Pinpoint the cell where the given text exists, returning its [X, Y] midpoint coordinate. 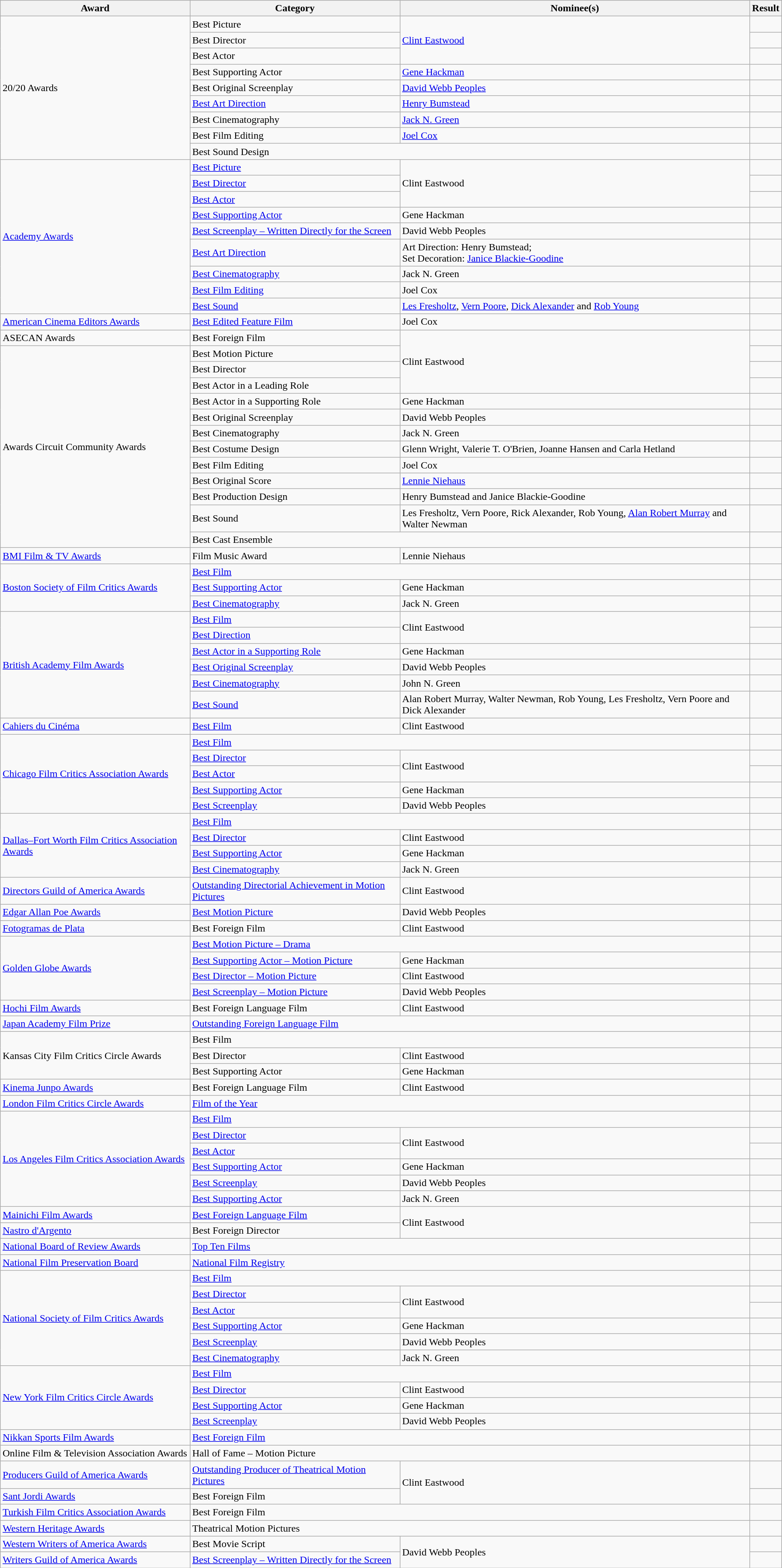
Writers Guild of America Awards [95, 1560]
Hall of Fame – Motion Picture [470, 1453]
Hochi Film Awards [95, 1008]
Henry Bumstead and Janice Blackie-Goodine [575, 497]
Best Motion Picture – Drama [470, 944]
National Film Registry [470, 1263]
Fotogramas de Plata [95, 928]
Best Original Score [295, 481]
Result [766, 8]
Best Edited Feature Film [295, 322]
Les Fresholtz, Vern Poore, Dick Alexander and Rob Young [575, 306]
Best Sound Design [470, 151]
Chicago Film Critics Association Awards [95, 774]
Award [95, 8]
Mainichi Film Awards [95, 1214]
ASECAN Awards [95, 338]
Directors Guild of America Awards [95, 891]
Best Actor in a Leading Role [295, 385]
New York Film Critics Circle Awards [95, 1397]
Best Production Design [295, 497]
Theatrical Motion Pictures [470, 1528]
Online Film & Television Association Awards [95, 1453]
Dallas–Fort Worth Film Critics Association Awards [95, 845]
Outstanding Directorial Achievement in Motion Pictures [295, 891]
Best Foreign Director [295, 1230]
Film Music Award [295, 556]
20/20 Awards [95, 88]
Kinema Junpo Awards [95, 1087]
Best Director – Motion Picture [295, 976]
Outstanding Producer of Theatrical Motion Pictures [295, 1474]
BMI Film & TV Awards [95, 556]
Nikkan Sports Film Awards [95, 1437]
Glenn Wright, Valerie T. O'Brien, Joanne Hansen and Carla Hetland [575, 449]
Outstanding Foreign Language Film [470, 1024]
National Film Preservation Board [95, 1263]
Sant Jordi Awards [95, 1496]
Best Cast Ensemble [470, 540]
Best Movie Script [295, 1544]
Les Fresholtz, Vern Poore, Rick Alexander, Rob Young, Alan Robert Murray and Walter Newman [575, 518]
Best Direction [295, 635]
Boston Society of Film Critics Awards [95, 588]
John N. Green [575, 683]
Awards Circuit Community Awards [95, 447]
Western Writers of America Awards [95, 1544]
Nominee(s) [575, 8]
Nastro d'Argento [95, 1230]
Best Supporting Actor – Motion Picture [295, 960]
Academy Awards [95, 237]
American Cinema Editors Awards [95, 322]
Top Ten Films [470, 1246]
Edgar Allan Poe Awards [95, 912]
Film of the Year [470, 1103]
Western Heritage Awards [95, 1528]
Los Angeles Film Critics Association Awards [95, 1159]
Cahiers du Cinéma [95, 726]
Golden Globe Awards [95, 968]
Kansas City Film Critics Circle Awards [95, 1056]
Turkish Film Critics Association Awards [95, 1512]
Alan Robert Murray, Walter Newman, Rob Young, Les Fresholtz, Vern Poore and Dick Alexander [575, 705]
National Board of Review Awards [95, 1246]
London Film Critics Circle Awards [95, 1103]
Japan Academy Film Prize [95, 1024]
British Academy Film Awards [95, 664]
Category [295, 8]
Best Screenplay – Motion Picture [295, 992]
Henry Bumstead [575, 104]
Art Direction: Henry Bumstead; Set Decoration: Janice Blackie-Goodine [575, 252]
Best Costume Design [295, 449]
National Society of Film Critics Awards [95, 1318]
Producers Guild of America Awards [95, 1474]
